Extract the (x, y) coordinate from the center of the cell holding the provided text.  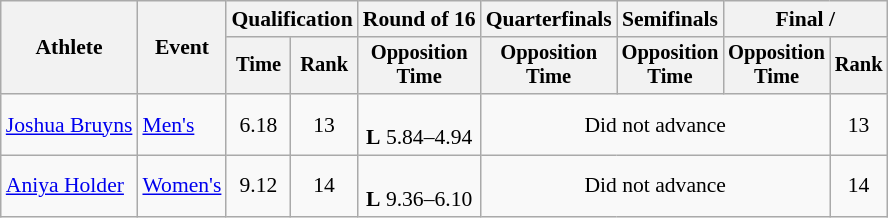
9.12 (258, 186)
Joshua Bruyns (70, 124)
Final / (805, 19)
Time (258, 66)
Athlete (70, 48)
Women's (182, 186)
Event (182, 48)
Aniya Holder (70, 186)
L 9.36–6.10 (420, 186)
L 5.84–4.94 (420, 124)
Qualification (292, 19)
Quarterfinals (549, 19)
Men's (182, 124)
Round of 16 (420, 19)
Semifinals (670, 19)
6.18 (258, 124)
